Output the [X, Y] coordinate of the center of the cell containing the given text.  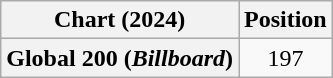
Position [285, 20]
197 [285, 58]
Global 200 (Billboard) [120, 58]
Chart (2024) [120, 20]
